Provide the (X, Y) coordinate of the cell's center where the given text is located.  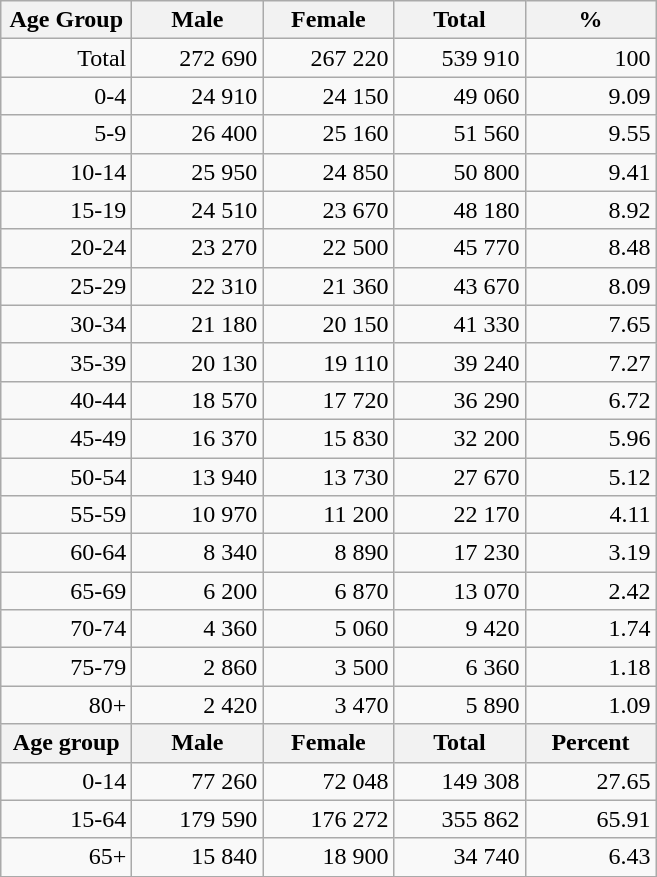
22 170 (460, 515)
21 360 (328, 286)
48 180 (460, 210)
43 670 (460, 286)
8.92 (590, 210)
6 870 (328, 591)
Age Group (66, 20)
65-69 (66, 591)
51 560 (460, 134)
17 230 (460, 553)
15-19 (66, 210)
4.11 (590, 515)
8.48 (590, 248)
23 670 (328, 210)
5-9 (66, 134)
100 (590, 58)
6 200 (198, 591)
4 360 (198, 629)
16 370 (198, 438)
5.96 (590, 438)
1.18 (590, 667)
19 110 (328, 362)
24 910 (198, 96)
39 240 (460, 362)
11 200 (328, 515)
65.91 (590, 819)
10 970 (198, 515)
539 910 (460, 58)
6 360 (460, 667)
25-29 (66, 286)
32 200 (460, 438)
Percent (590, 743)
15 830 (328, 438)
9.09 (590, 96)
1.74 (590, 629)
17 720 (328, 400)
26 400 (198, 134)
3 470 (328, 705)
27.65 (590, 781)
34 740 (460, 857)
272 690 (198, 58)
41 330 (460, 324)
10-14 (66, 172)
2 860 (198, 667)
8 340 (198, 553)
7.65 (590, 324)
70-74 (66, 629)
75-79 (66, 667)
24 510 (198, 210)
0-14 (66, 781)
65+ (66, 857)
24 150 (328, 96)
21 180 (198, 324)
3 500 (328, 667)
7.27 (590, 362)
22 310 (198, 286)
35-39 (66, 362)
9.41 (590, 172)
55-59 (66, 515)
49 060 (460, 96)
13 070 (460, 591)
60-64 (66, 553)
3.19 (590, 553)
6.72 (590, 400)
45-49 (66, 438)
18 570 (198, 400)
Age group (66, 743)
179 590 (198, 819)
8.09 (590, 286)
45 770 (460, 248)
15 840 (198, 857)
72 048 (328, 781)
25 160 (328, 134)
8 890 (328, 553)
23 270 (198, 248)
1.09 (590, 705)
20 130 (198, 362)
9.55 (590, 134)
176 272 (328, 819)
6.43 (590, 857)
355 862 (460, 819)
2.42 (590, 591)
5 890 (460, 705)
13 730 (328, 477)
25 950 (198, 172)
50-54 (66, 477)
149 308 (460, 781)
22 500 (328, 248)
13 940 (198, 477)
40-44 (66, 400)
36 290 (460, 400)
77 260 (198, 781)
9 420 (460, 629)
18 900 (328, 857)
0-4 (66, 96)
30-34 (66, 324)
20-24 (66, 248)
5.12 (590, 477)
2 420 (198, 705)
80+ (66, 705)
5 060 (328, 629)
% (590, 20)
267 220 (328, 58)
50 800 (460, 172)
15-64 (66, 819)
24 850 (328, 172)
20 150 (328, 324)
27 670 (460, 477)
